Pinpoint the cell where the given text exists, returning its (X, Y) midpoint coordinate. 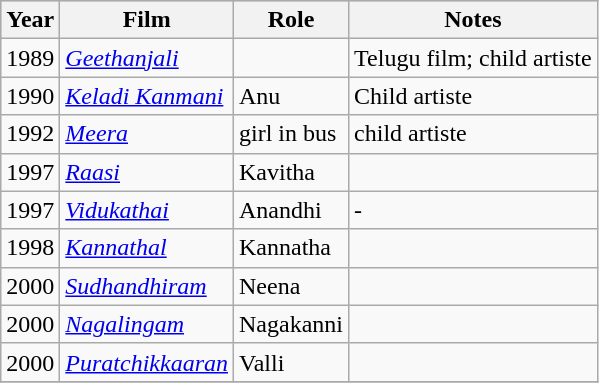
child artiste (474, 134)
Film (147, 20)
- (474, 210)
girl in bus (292, 134)
1989 (30, 58)
Anandhi (292, 210)
Puratchikkaaran (147, 362)
Notes (474, 20)
Nagalingam (147, 324)
Role (292, 20)
Year (30, 20)
Nagakanni (292, 324)
Kannatha (292, 248)
1992 (30, 134)
Sudhandhiram (147, 286)
1990 (30, 96)
Geethanjali (147, 58)
Vidukathai (147, 210)
Telugu film; child artiste (474, 58)
Valli (292, 362)
Anu (292, 96)
Kavitha (292, 172)
Child artiste (474, 96)
Keladi Kanmani (147, 96)
Neena (292, 286)
1998 (30, 248)
Meera (147, 134)
Kannathal (147, 248)
Raasi (147, 172)
